Determine the (x, y) coordinate at the center of the cell enclosing the given text.  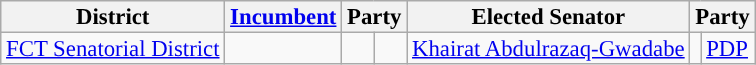
Incumbent (284, 17)
District (113, 17)
FCT Senatorial District (113, 49)
PDP (728, 49)
Khairat Abdulrazaq-Gwadabe (548, 49)
Elected Senator (548, 17)
